Search for the cell housing the specified text and yield its (x, y) center coordinate. 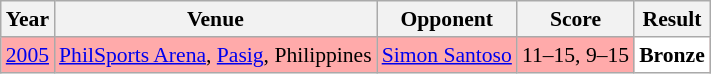
Opponent (447, 19)
Simon Santoso (447, 55)
Year (28, 19)
Venue (216, 19)
2005 (28, 55)
PhilSports Arena, Pasig, Philippines (216, 55)
11–15, 9–15 (576, 55)
Score (576, 19)
Bronze (672, 55)
Result (672, 19)
